Identify which cell holds the provided text, then report its (X, Y) central coordinate. 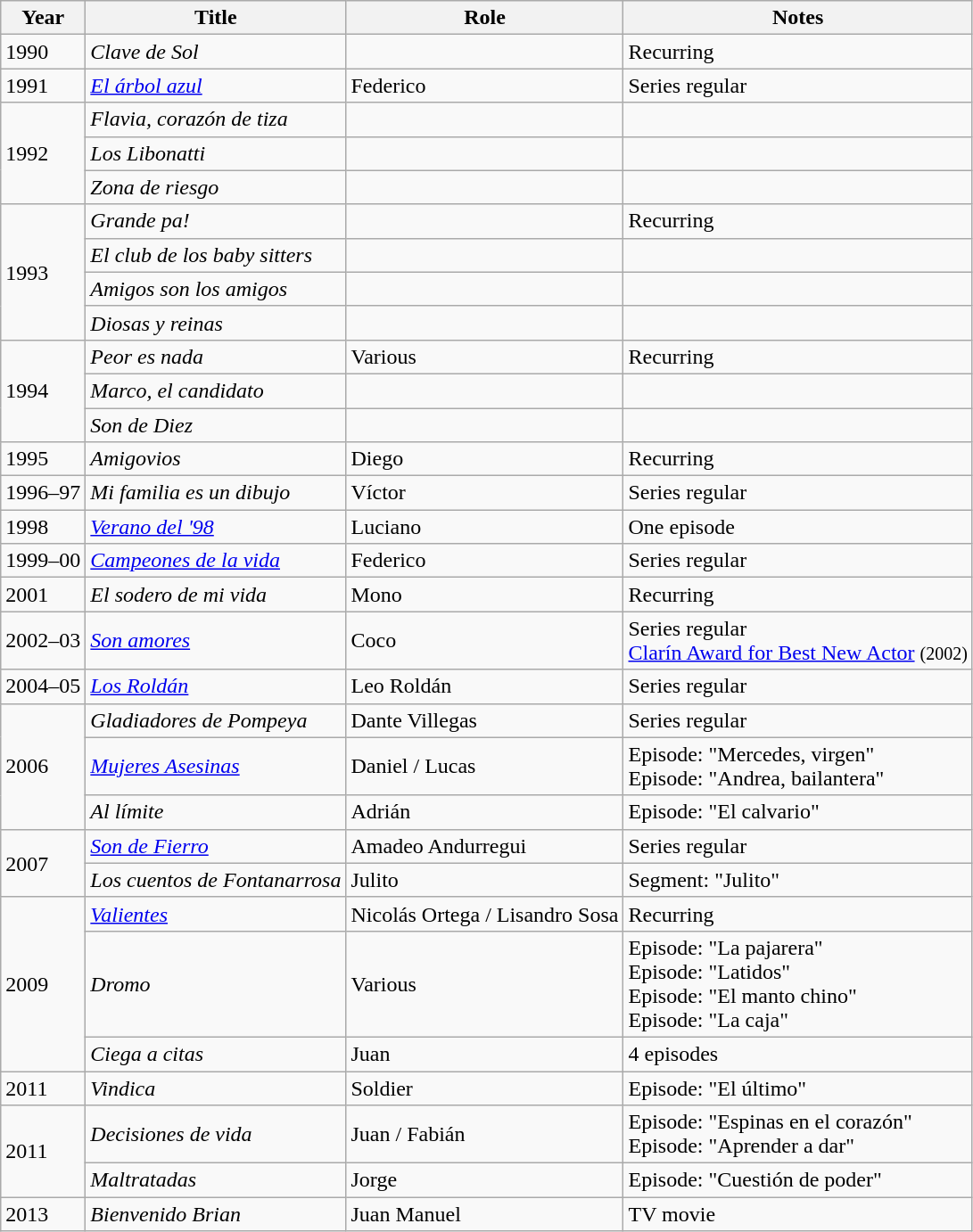
Mujeres Asesinas (216, 767)
Adrián (485, 812)
Episode: "El último" (797, 1088)
Al límite (216, 812)
Valientes (216, 914)
Los Libonatti (216, 153)
Verano del '98 (216, 527)
One episode (797, 527)
1991 (43, 86)
2006 (43, 767)
Bienvenido Brian (216, 1214)
2002–03 (43, 640)
Series regular Clarín Award for Best New Actor (2002) (797, 640)
Episode: "Espinas en el corazón" Episode: "Aprender a dar" (797, 1134)
Son amores (216, 640)
Maltratadas (216, 1180)
Diosas y reinas (216, 323)
Year (43, 18)
Juan / Fabián (485, 1134)
Víctor (485, 493)
Marco, el candidato (216, 390)
Role (485, 18)
1995 (43, 459)
Episode: "La pajarera" Episode: "Latidos"Episode: "El manto chino"Episode: "La caja" (797, 984)
Segment: "Julito" (797, 880)
4 episodes (797, 1054)
Juan (485, 1054)
Diego (485, 459)
1990 (43, 52)
Los Roldán (216, 686)
Amigovios (216, 459)
1994 (43, 390)
1992 (43, 153)
El club de los baby sitters (216, 255)
Son de Fierro (216, 846)
2009 (43, 984)
Amadeo Andurregui (485, 846)
1998 (43, 527)
Juan Manuel (485, 1214)
Luciano (485, 527)
Leo Roldán (485, 686)
2001 (43, 595)
Decisiones de vida (216, 1134)
1996–97 (43, 493)
Mi familia es un dibujo (216, 493)
Los cuentos de Fontanarrosa (216, 880)
2007 (43, 863)
Ciega a citas (216, 1054)
Amigos son los amigos (216, 289)
Episode: "Cuestión de poder" (797, 1180)
Grande pa! (216, 221)
Daniel / Lucas (485, 767)
Coco (485, 640)
1993 (43, 272)
El sodero de mi vida (216, 595)
Episode: "El calvario" (797, 812)
El árbol azul (216, 86)
1999–00 (43, 561)
Mono (485, 595)
TV movie (797, 1214)
Episode: "Mercedes, virgen" Episode: "Andrea, bailantera" (797, 767)
Nicolás Ortega / Lisandro Sosa (485, 914)
Dromo (216, 984)
Title (216, 18)
Clave de Sol (216, 52)
2013 (43, 1214)
Gladiadores de Pompeya (216, 720)
Peor es nada (216, 357)
Flavia, corazón de tiza (216, 119)
2004–05 (43, 686)
Dante Villegas (485, 720)
Jorge (485, 1180)
Campeones de la vida (216, 561)
Son de Diez (216, 425)
Zona de riesgo (216, 187)
Vindica (216, 1088)
Notes (797, 18)
Julito (485, 880)
Soldier (485, 1088)
